Identify which cell holds the provided text, then report its (x, y) central coordinate. 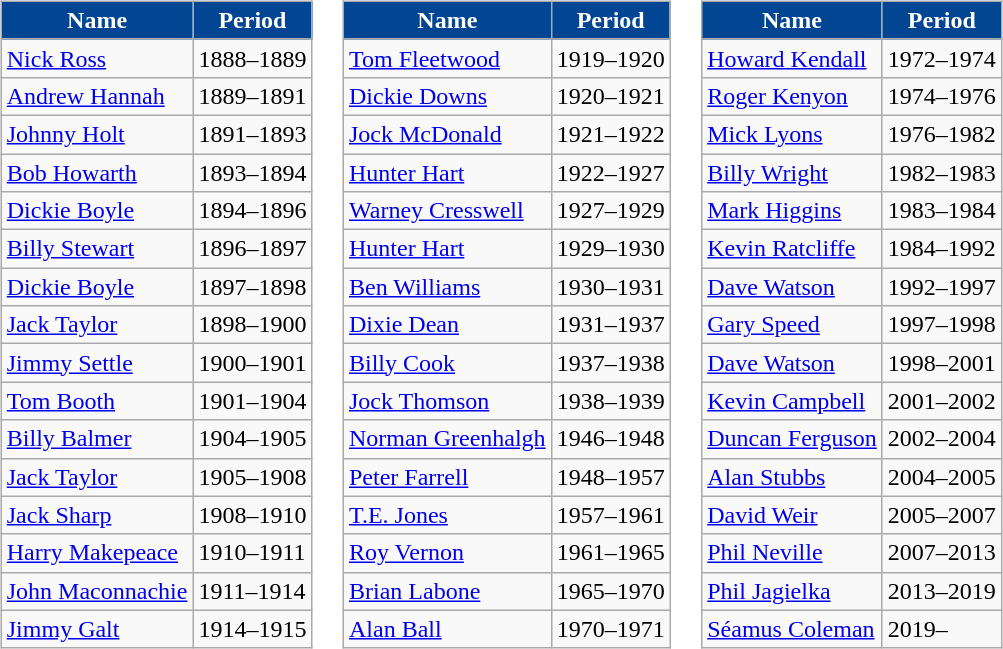
1931–1937 (610, 325)
Billy Stewart (97, 249)
1992–1997 (942, 287)
Peter Farrell (447, 477)
1888–1889 (252, 58)
Alan Ball (447, 629)
Johnny Holt (97, 134)
1946–1948 (610, 439)
Tom Fleetwood (447, 58)
T.E. Jones (447, 515)
Phil Neville (792, 553)
Norman Greenhalgh (447, 439)
Billy Wright (792, 173)
1894–1896 (252, 211)
Roy Vernon (447, 553)
1919–1920 (610, 58)
Jimmy Galt (97, 629)
Mick Lyons (792, 134)
1983–1984 (942, 211)
Roger Kenyon (792, 96)
1957–1961 (610, 515)
1984–1992 (942, 249)
1927–1929 (610, 211)
1904–1905 (252, 439)
Billy Cook (447, 363)
Billy Balmer (97, 439)
2005–2007 (942, 515)
Harry Makepeace (97, 553)
Alan Stubbs (792, 477)
2013–2019 (942, 591)
1891–1893 (252, 134)
Jack Sharp (97, 515)
David Weir (792, 515)
Warney Cresswell (447, 211)
1896–1897 (252, 249)
1921–1922 (610, 134)
2019– (942, 629)
2007–2013 (942, 553)
1922–1927 (610, 173)
1897–1898 (252, 287)
1929–1930 (610, 249)
1972–1974 (942, 58)
Andrew Hannah (97, 96)
Howard Kendall (792, 58)
1982–1983 (942, 173)
Séamus Coleman (792, 629)
Phil Jagielka (792, 591)
1898–1900 (252, 325)
Jimmy Settle (97, 363)
Bob Howarth (97, 173)
Kevin Campbell (792, 401)
1911–1914 (252, 591)
1998–2001 (942, 363)
Duncan Ferguson (792, 439)
Jock McDonald (447, 134)
2004–2005 (942, 477)
Mark Higgins (792, 211)
1937–1938 (610, 363)
Nick Ross (97, 58)
2001–2002 (942, 401)
1889–1891 (252, 96)
1901–1904 (252, 401)
1900–1901 (252, 363)
1974–1976 (942, 96)
1965–1970 (610, 591)
Tom Booth (97, 401)
Dixie Dean (447, 325)
1893–1894 (252, 173)
1910–1911 (252, 553)
Kevin Ratcliffe (792, 249)
1905–1908 (252, 477)
1948–1957 (610, 477)
1930–1931 (610, 287)
John Maconnachie (97, 591)
1997–1998 (942, 325)
1976–1982 (942, 134)
1908–1910 (252, 515)
1938–1939 (610, 401)
1920–1921 (610, 96)
2002–2004 (942, 439)
1970–1971 (610, 629)
Gary Speed (792, 325)
Ben Williams (447, 287)
Dickie Downs (447, 96)
Brian Labone (447, 591)
1961–1965 (610, 553)
Jock Thomson (447, 401)
1914–1915 (252, 629)
